Identify which cell holds the provided text, then report its (X, Y) central coordinate. 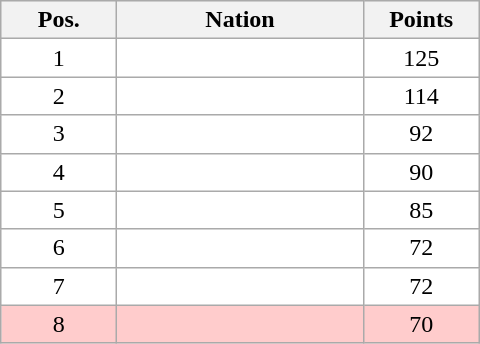
Pos. (59, 20)
4 (59, 172)
Points (421, 20)
3 (59, 134)
7 (59, 286)
70 (421, 324)
85 (421, 210)
6 (59, 248)
5 (59, 210)
8 (59, 324)
2 (59, 96)
114 (421, 96)
92 (421, 134)
90 (421, 172)
Nation (240, 20)
1 (59, 58)
125 (421, 58)
